Return (x, y) of the center of cell containing provided text 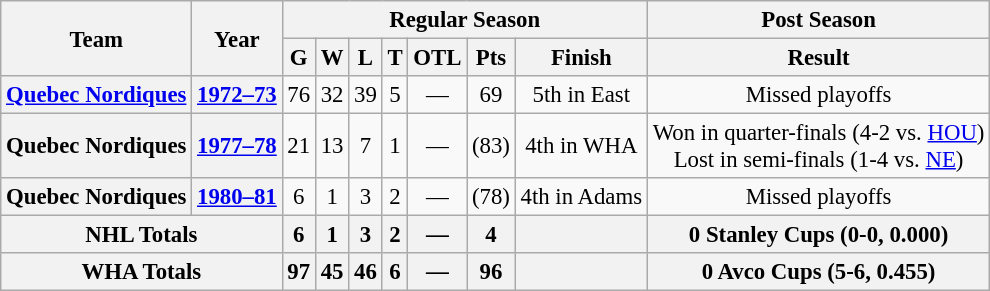
T (395, 58)
5 (395, 95)
Regular Season (464, 20)
Year (237, 38)
Pts (492, 58)
69 (492, 95)
4th in WHA (581, 146)
(78) (492, 197)
1980–81 (237, 197)
0 Stanley Cups (0-0, 0.000) (818, 235)
Post Season (818, 20)
5th in East (581, 95)
32 (332, 95)
OTL (438, 58)
Result (818, 58)
Team (96, 38)
1972–73 (237, 95)
W (332, 58)
(83) (492, 146)
4th in Adams (581, 197)
76 (298, 95)
13 (332, 146)
L (366, 58)
1977–78 (237, 146)
7 (366, 146)
G (298, 58)
Won in quarter-finals (4-2 vs. HOU) Lost in semi-finals (1-4 vs. NE) (818, 146)
4 (492, 235)
39 (366, 95)
Finish (581, 58)
21 (298, 146)
NHL Totals (142, 235)
